Extract the (X, Y) coordinate from the center of the cell holding the provided text.  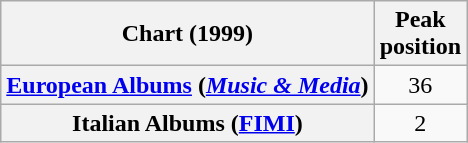
Chart (1999) (188, 34)
36 (420, 85)
Peakposition (420, 34)
European Albums (Music & Media) (188, 85)
Italian Albums (FIMI) (188, 123)
2 (420, 123)
